Output the [x, y] coordinate of the center of the cell containing the given text.  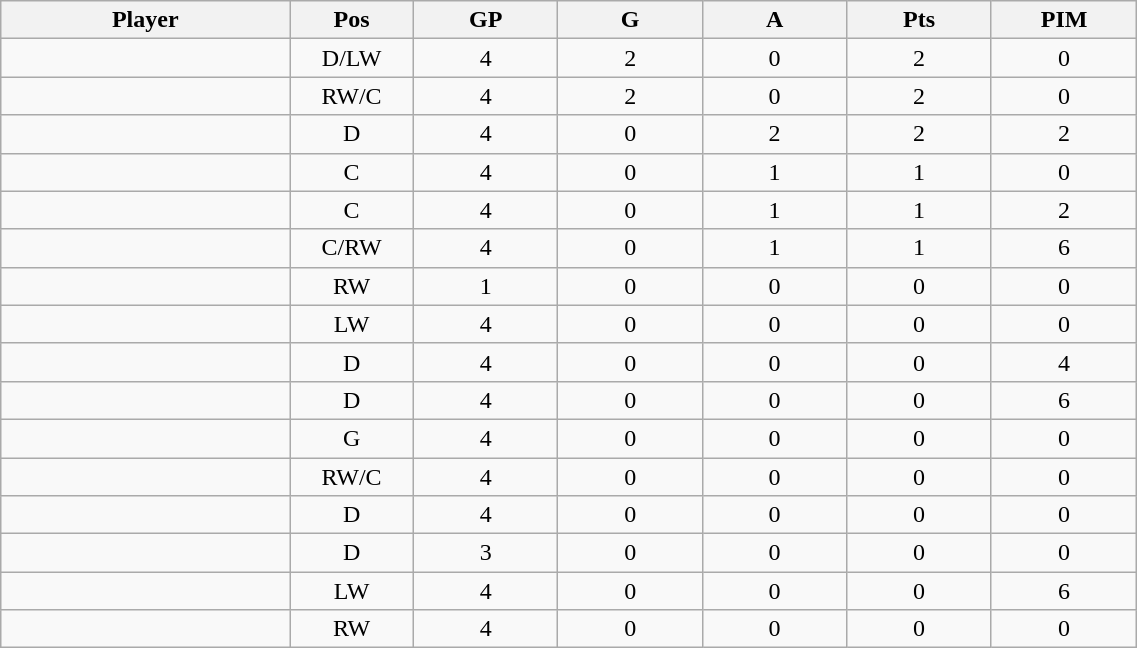
GP [485, 20]
3 [485, 553]
C/RW [352, 248]
Player [146, 20]
Pos [352, 20]
A [774, 20]
Pts [919, 20]
PIM [1064, 20]
D/LW [352, 58]
